Search for the cell housing the specified text and yield its (X, Y) center coordinate. 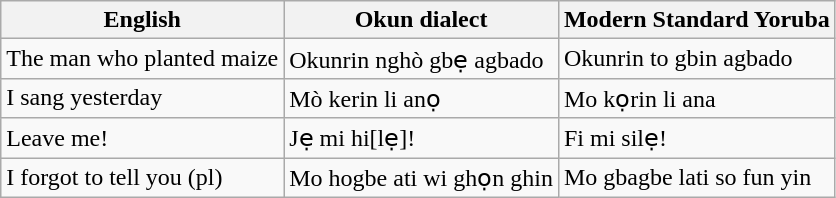
Fi mi silẹ! (696, 138)
Modern Standard Yoruba (696, 20)
Okunrin to gbin agbado (696, 59)
Mo hogbe ati wi ghọn ghin (422, 178)
Mo gbagbe lati so fun yin (696, 178)
Jẹ mi hi[lẹ]! (422, 138)
I forgot to tell you (pl) (142, 178)
Mo kọrin li ana (696, 98)
English (142, 20)
Okunrin nghò gbẹ agbado (422, 59)
Leave me! (142, 138)
The man who planted maize (142, 59)
Mò kerin li anọ (422, 98)
Okun dialect (422, 20)
I sang yesterday (142, 98)
